Detect which cell encompasses the target text, then output its (X, Y) center coordinate. 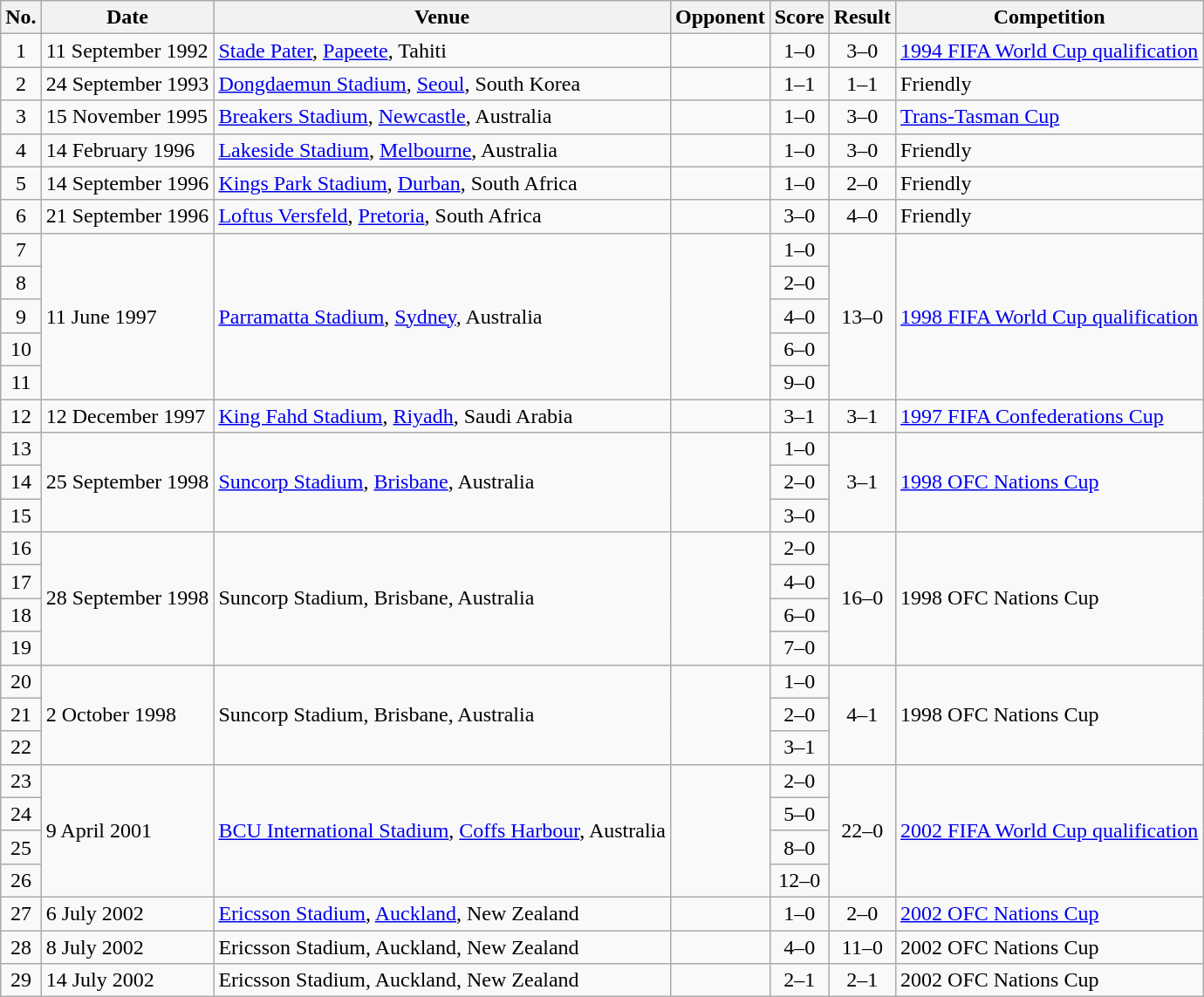
Score (799, 17)
13 (21, 449)
Lakeside Stadium, Melbourne, Australia (442, 150)
No. (21, 17)
5–0 (799, 814)
23 (21, 781)
11 (21, 382)
25 September 1998 (127, 482)
29 (21, 980)
21 September 1996 (127, 216)
13–0 (862, 316)
18 (21, 615)
24 (21, 814)
22 (21, 748)
2 October 1998 (127, 714)
2002 FIFA World Cup qualification (1050, 830)
8 July 2002 (127, 946)
14 (21, 482)
24 September 1993 (127, 84)
28 September 1998 (127, 598)
26 (21, 880)
22–0 (862, 830)
6 July 2002 (127, 913)
28 (21, 946)
Result (862, 17)
Breakers Stadium, Newcastle, Australia (442, 117)
9 April 2001 (127, 830)
King Fahd Stadium, Riyadh, Saudi Arabia (442, 416)
Parramatta Stadium, Sydney, Australia (442, 316)
3 (21, 117)
1994 FIFA World Cup qualification (1050, 51)
Competition (1050, 17)
7 (21, 249)
16 (21, 549)
21 (21, 714)
20 (21, 681)
12–0 (799, 880)
9–0 (799, 382)
1998 FIFA World Cup qualification (1050, 316)
14 July 2002 (127, 980)
25 (21, 847)
Loftus Versfeld, Pretoria, South Africa (442, 216)
8 (21, 283)
12 December 1997 (127, 416)
12 (21, 416)
Venue (442, 17)
Trans-Tasman Cup (1050, 117)
8–0 (799, 847)
2 (21, 84)
27 (21, 913)
14 September 1996 (127, 183)
4–1 (862, 714)
Opponent (720, 17)
16–0 (862, 598)
15 (21, 516)
Stade Pater, Papeete, Tahiti (442, 51)
6 (21, 216)
10 (21, 349)
BCU International Stadium, Coffs Harbour, Australia (442, 830)
17 (21, 582)
Dongdaemun Stadium, Seoul, South Korea (442, 84)
9 (21, 316)
1997 FIFA Confederations Cup (1050, 416)
4 (21, 150)
11–0 (862, 946)
7–0 (799, 648)
19 (21, 648)
1 (21, 51)
Date (127, 17)
Kings Park Stadium, Durban, South Africa (442, 183)
5 (21, 183)
11 June 1997 (127, 316)
11 September 1992 (127, 51)
15 November 1995 (127, 117)
14 February 1996 (127, 150)
